Capture the cell that displays the provided text and extract its [X, Y] central coordinate. 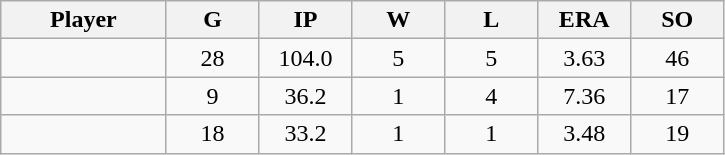
104.0 [306, 58]
IP [306, 20]
3.48 [584, 134]
ERA [584, 20]
3.63 [584, 58]
36.2 [306, 96]
L [492, 20]
7.36 [584, 96]
W [398, 20]
28 [212, 58]
17 [678, 96]
33.2 [306, 134]
Player [84, 20]
9 [212, 96]
4 [492, 96]
G [212, 20]
18 [212, 134]
46 [678, 58]
SO [678, 20]
19 [678, 134]
